Determine the [X, Y] coordinate at the center of the cell enclosing the given text.  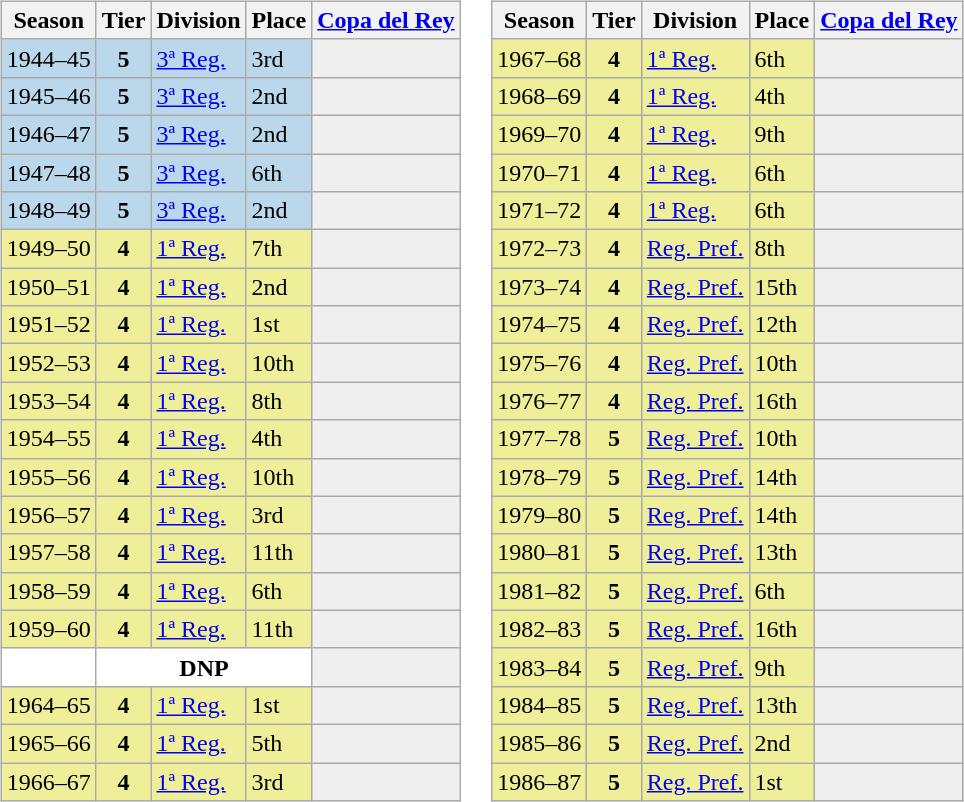
1955–56 [48, 477]
15th [782, 287]
12th [782, 325]
1977–78 [540, 439]
1944–45 [48, 58]
1983–84 [540, 667]
1979–80 [540, 515]
1974–75 [540, 325]
1968–69 [540, 96]
1978–79 [540, 477]
1976–77 [540, 401]
1975–76 [540, 363]
1952–53 [48, 363]
1957–58 [48, 553]
1953–54 [48, 401]
1965–66 [48, 743]
1973–74 [540, 287]
1969–70 [540, 134]
1959–60 [48, 629]
1946–47 [48, 134]
1958–59 [48, 591]
1964–65 [48, 705]
1945–46 [48, 96]
1947–48 [48, 173]
7th [279, 249]
1971–72 [540, 211]
1981–82 [540, 591]
DNP [204, 667]
5th [279, 743]
1967–68 [540, 58]
1972–73 [540, 249]
1986–87 [540, 781]
1948–49 [48, 211]
1949–50 [48, 249]
1951–52 [48, 325]
1966–67 [48, 781]
1956–57 [48, 515]
1984–85 [540, 705]
1950–51 [48, 287]
1982–83 [540, 629]
1980–81 [540, 553]
1954–55 [48, 439]
1985–86 [540, 743]
1970–71 [540, 173]
